Extract the (X, Y) coordinate from the center of the cell holding the provided text.  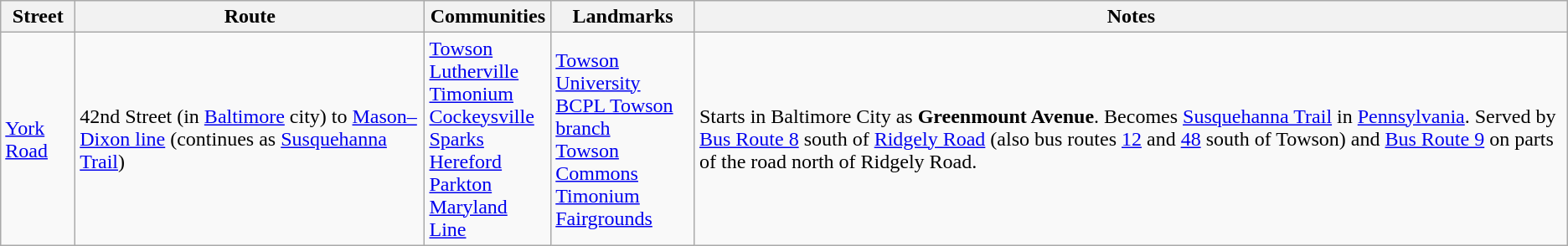
Communities (487, 17)
42nd Street (in Baltimore city) to Mason–Dixon line (continues as Susquehanna Trail) (250, 139)
York Road (39, 139)
TowsonLuthervilleTimoniumCockeysvilleSparksHerefordParktonMaryland Line (487, 139)
Route (250, 17)
Towson UniversityBCPL Towson branchTowson CommonsTimonium Fairgrounds (623, 139)
Notes (1131, 17)
Street (39, 17)
Landmarks (623, 17)
